Provide the (X, Y) coordinate of the cell's center where the given text is located.  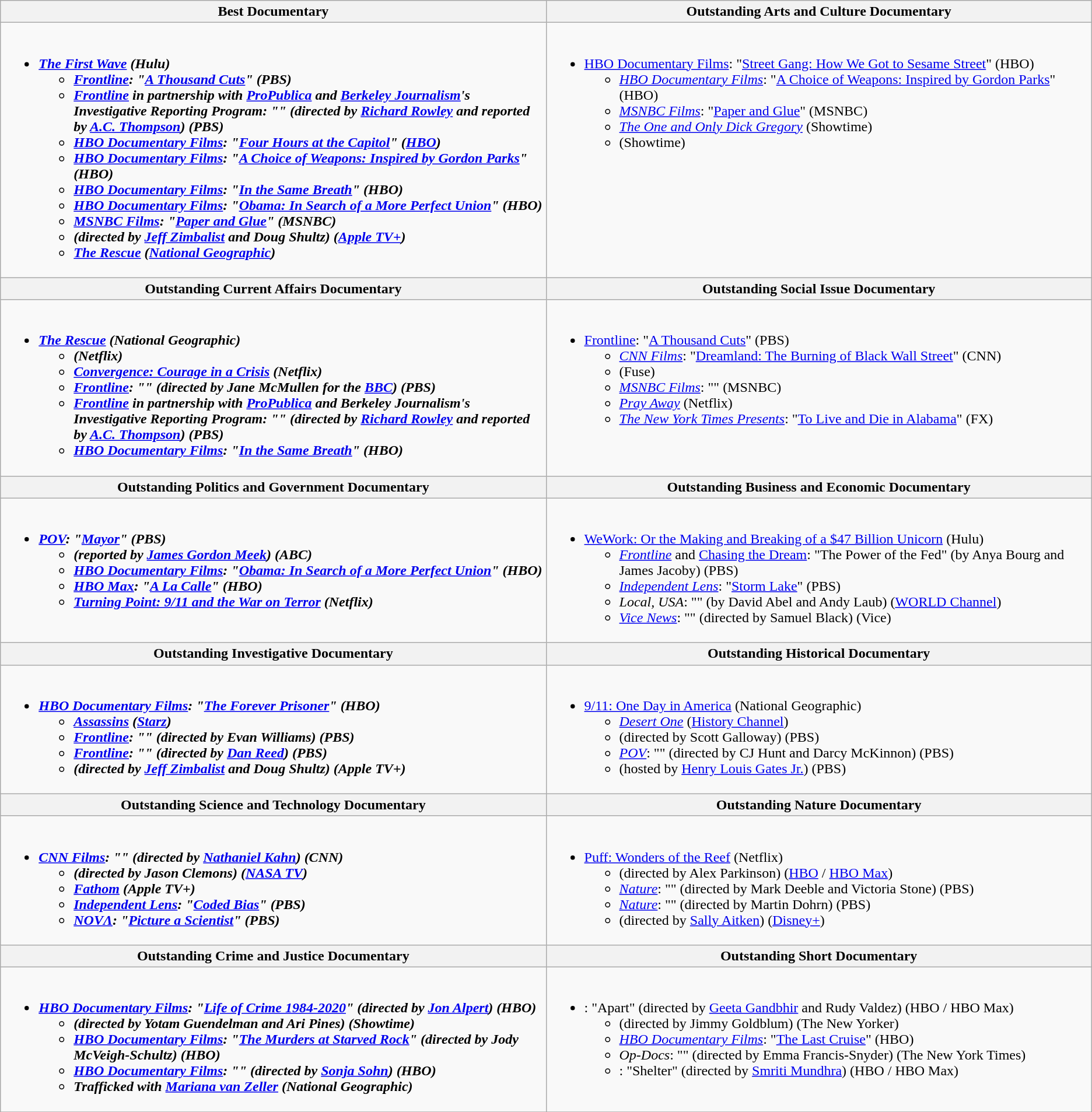
Outstanding Short Documentary (819, 956)
Outstanding Crime and Justice Documentary (273, 956)
Outstanding Investigative Documentary (273, 654)
Best Documentary (273, 12)
Outstanding Historical Documentary (819, 654)
Outstanding Politics and Government Documentary (273, 487)
Outstanding Current Affairs Documentary (273, 289)
Outstanding Arts and Culture Documentary (819, 12)
Outstanding Science and Technology Documentary (273, 805)
Outstanding Social Issue Documentary (819, 289)
Outstanding Nature Documentary (819, 805)
Outstanding Business and Economic Documentary (819, 487)
